Capture the cell that displays the provided text and extract its (x, y) central coordinate. 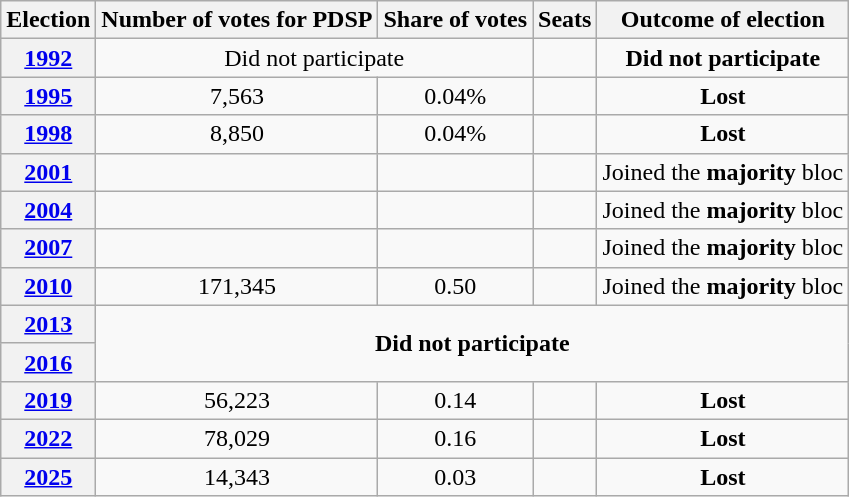
0.03 (456, 477)
1992 (48, 58)
56,223 (237, 400)
2004 (48, 210)
2019 (48, 400)
7,563 (237, 96)
14,343 (237, 477)
2010 (48, 286)
Seats (565, 20)
2001 (48, 172)
2016 (48, 362)
8,850 (237, 134)
2013 (48, 324)
2025 (48, 477)
0.16 (456, 438)
1998 (48, 134)
Outcome of election (723, 20)
171,345 (237, 286)
78,029 (237, 438)
0.50 (456, 286)
0.14 (456, 400)
Election (48, 20)
2007 (48, 248)
Share of votes (456, 20)
2022 (48, 438)
Number of votes for PDSP (237, 20)
1995 (48, 96)
